Output the (X, Y) coordinate of the center of the cell containing the given text.  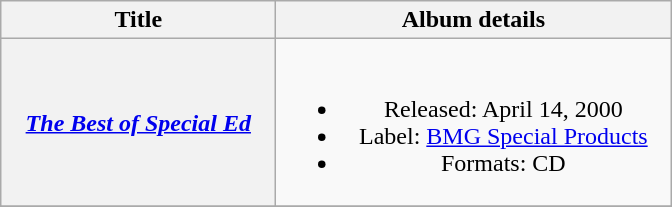
Title (138, 20)
Released: April 14, 2000Label: BMG Special ProductsFormats: CD (474, 122)
Album details (474, 20)
The Best of Special Ed (138, 122)
